For the text-containing cell, return its midpoint in [x, y] coordinate format. 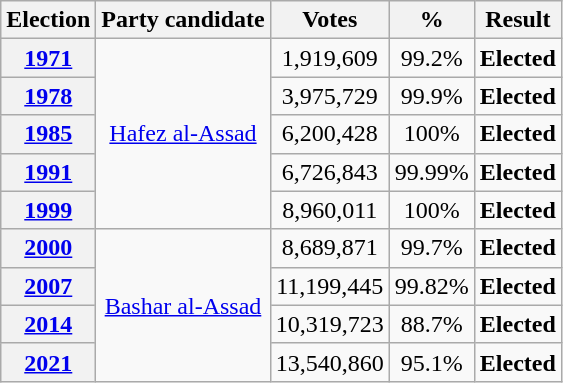
1971 [48, 58]
95.1% [432, 362]
Party candidate [183, 20]
99.7% [432, 248]
6,726,843 [330, 172]
1,919,609 [330, 58]
2021 [48, 362]
8,689,871 [330, 248]
Bashar al-Assad [183, 305]
11,199,445 [330, 286]
99.2% [432, 58]
1999 [48, 210]
Election [48, 20]
% [432, 20]
99.99% [432, 172]
1985 [48, 134]
99.82% [432, 286]
2014 [48, 324]
10,319,723 [330, 324]
Result [518, 20]
2007 [48, 286]
6,200,428 [330, 134]
99.9% [432, 96]
Hafez al-Assad [183, 134]
1978 [48, 96]
Votes [330, 20]
8,960,011 [330, 210]
3,975,729 [330, 96]
2000 [48, 248]
13,540,860 [330, 362]
88.7% [432, 324]
1991 [48, 172]
